Search for the cell housing the specified text and yield its (X, Y) center coordinate. 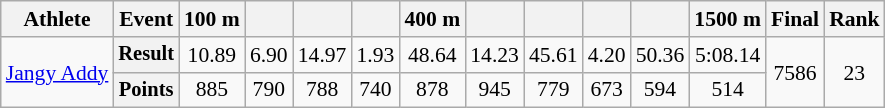
878 (432, 90)
1500 m (728, 19)
400 m (432, 19)
14.23 (494, 55)
23 (854, 72)
48.64 (432, 55)
885 (212, 90)
Final (795, 19)
673 (607, 90)
Athlete (58, 19)
45.61 (554, 55)
5:08.14 (728, 55)
1.93 (375, 55)
100 m (212, 19)
790 (269, 90)
594 (660, 90)
4.20 (607, 55)
Event (146, 19)
50.36 (660, 55)
7586 (795, 72)
Jangy Addy (58, 72)
740 (375, 90)
Points (146, 90)
Result (146, 55)
6.90 (269, 55)
Rank (854, 19)
514 (728, 90)
779 (554, 90)
788 (322, 90)
945 (494, 90)
14.97 (322, 55)
10.89 (212, 55)
